Capture the cell that displays the provided text and extract its (X, Y) central coordinate. 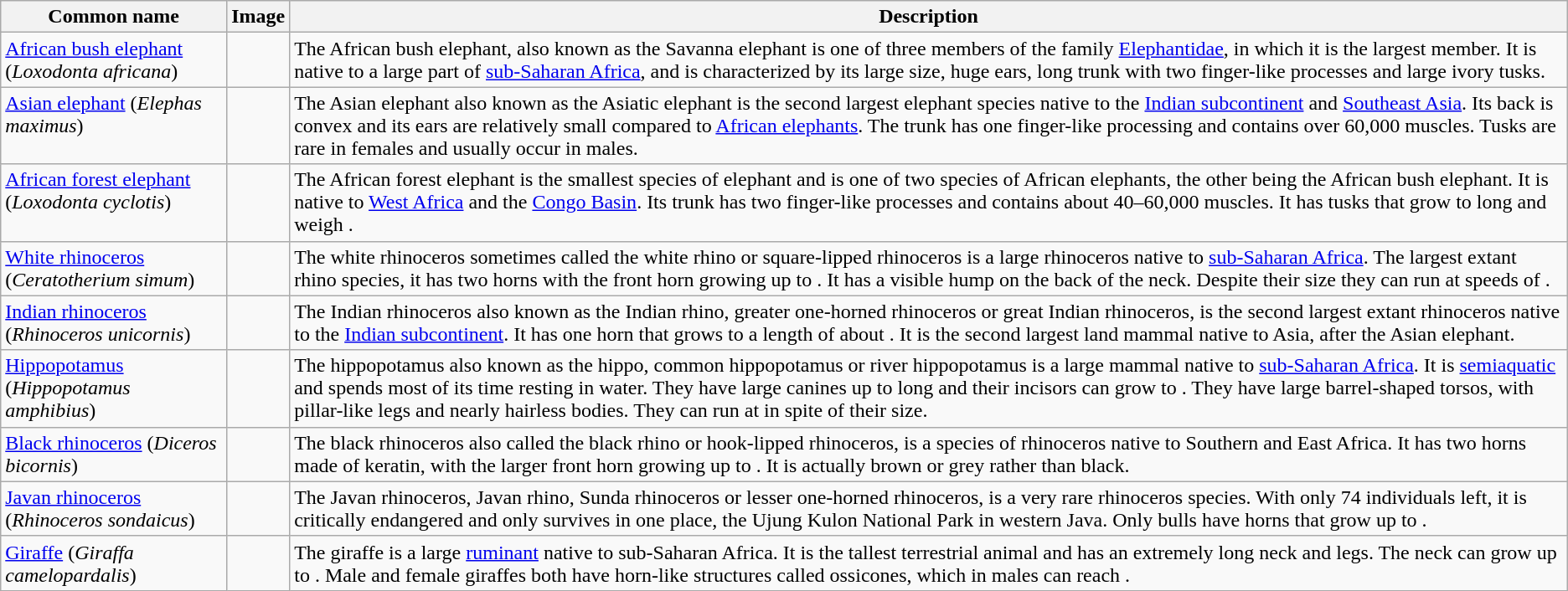
Giraffe (Giraffa camelopardalis) (114, 563)
Description (929, 17)
Asian elephant (Elephas maximus) (114, 126)
Javan rhinoceros (Rhinoceros sondaicus) (114, 509)
Hippopotamus (Hippopotamus amphibius) (114, 388)
Indian rhinoceros (Rhinoceros unicornis) (114, 323)
Black rhinoceros (Diceros bicornis) (114, 454)
White rhinoceros (Ceratotherium simum) (114, 268)
African bush elephant (Loxodonta africana) (114, 60)
Image (258, 17)
Common name (114, 17)
African forest elephant (Loxodonta cyclotis) (114, 203)
